Capture the cell that displays the provided text and extract its [x, y] central coordinate. 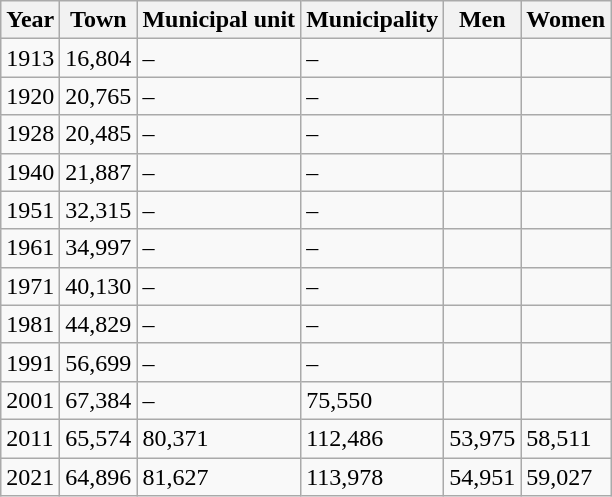
Municipality [372, 20]
53,975 [482, 438]
1920 [30, 96]
67,384 [98, 400]
81,627 [219, 477]
Town [98, 20]
75,550 [372, 400]
56,699 [98, 362]
1951 [30, 210]
34,997 [98, 248]
1913 [30, 58]
2021 [30, 477]
1991 [30, 362]
1940 [30, 172]
2011 [30, 438]
40,130 [98, 286]
65,574 [98, 438]
59,027 [566, 477]
2001 [30, 400]
20,485 [98, 134]
Year [30, 20]
1961 [30, 248]
112,486 [372, 438]
21,887 [98, 172]
1928 [30, 134]
64,896 [98, 477]
Women [566, 20]
80,371 [219, 438]
58,511 [566, 438]
54,951 [482, 477]
20,765 [98, 96]
32,315 [98, 210]
16,804 [98, 58]
1981 [30, 324]
113,978 [372, 477]
Municipal unit [219, 20]
Men [482, 20]
1971 [30, 286]
44,829 [98, 324]
